Search for the cell housing the specified text and yield its (x, y) center coordinate. 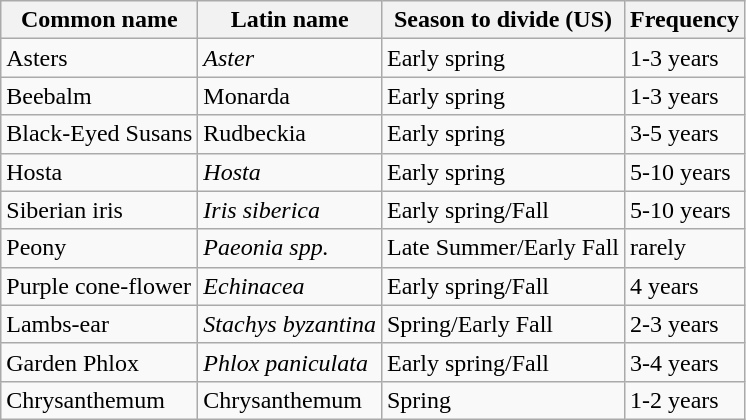
3-4 years (684, 362)
Purple cone-flower (100, 286)
Stachys byzantina (290, 324)
3-5 years (684, 134)
Common name (100, 20)
Season to divide (US) (502, 20)
Late Summer/Early Fall (502, 248)
Spring (502, 400)
4 years (684, 286)
Garden Phlox (100, 362)
Siberian iris (100, 210)
Peony (100, 248)
Asters (100, 58)
Echinacea (290, 286)
Rudbeckia (290, 134)
Aster (290, 58)
Lambs-ear (100, 324)
Phlox paniculata (290, 362)
2-3 years (684, 324)
Black-Eyed Susans (100, 134)
1-2 years (684, 400)
Paeonia spp. (290, 248)
Monarda (290, 96)
Frequency (684, 20)
Latin name (290, 20)
Spring/Early Fall (502, 324)
rarely (684, 248)
Beebalm (100, 96)
Iris siberica (290, 210)
